Locate the cell with the specified text and output its [X, Y] center coordinate. 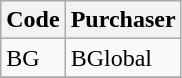
BGlobal [123, 58]
Purchaser [123, 20]
Code [33, 20]
BG [33, 58]
